Extract the [X, Y] coordinate from the center of the cell holding the provided text.  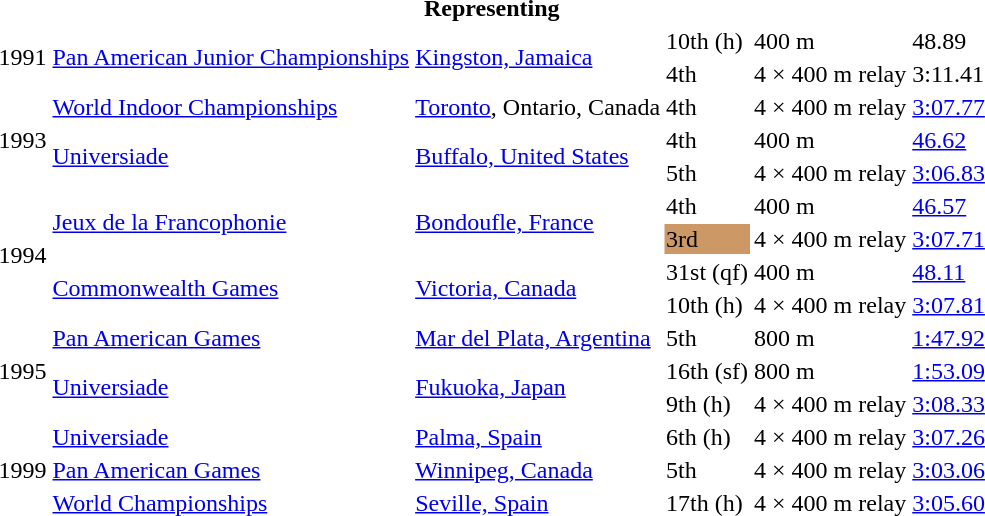
Pan American Junior Championships [231, 58]
Bondoufle, France [538, 222]
6th (h) [708, 437]
Toronto, Ontario, Canada [538, 107]
Mar del Plata, Argentina [538, 338]
Palma, Spain [538, 437]
9th (h) [708, 404]
31st (qf) [708, 272]
Victoria, Canada [538, 288]
3rd [708, 239]
16th (sf) [708, 371]
Buffalo, United States [538, 156]
Kingston, Jamaica [538, 58]
Winnipeg, Canada [538, 470]
World Indoor Championships [231, 107]
Commonwealth Games [231, 288]
Jeux de la Francophonie [231, 222]
Fukuoka, Japan [538, 388]
